Provide the [x, y] coordinate of the cell's center where the given text is located.  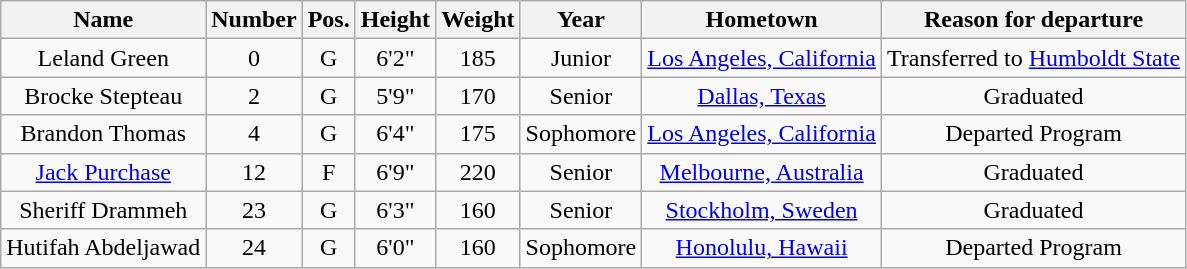
23 [254, 210]
6'4" [395, 134]
6'3" [395, 210]
Stockholm, Sweden [762, 210]
0 [254, 58]
Reason for departure [1033, 20]
Height [395, 20]
Number [254, 20]
Honolulu, Hawaii [762, 248]
Hutifah Abdeljawad [104, 248]
175 [478, 134]
Sheriff Drammeh [104, 210]
4 [254, 134]
Melbourne, Australia [762, 172]
185 [478, 58]
12 [254, 172]
F [328, 172]
Year [581, 20]
6'2" [395, 58]
Transferred to Humboldt State [1033, 58]
5'9" [395, 96]
24 [254, 248]
Jack Purchase [104, 172]
Brandon Thomas [104, 134]
Pos. [328, 20]
Dallas, Texas [762, 96]
2 [254, 96]
Brocke Stepteau [104, 96]
Junior [581, 58]
6'0" [395, 248]
Name [104, 20]
Hometown [762, 20]
Weight [478, 20]
170 [478, 96]
6'9" [395, 172]
Leland Green [104, 58]
220 [478, 172]
